Pinpoint the cell where the given text exists, returning its [X, Y] midpoint coordinate. 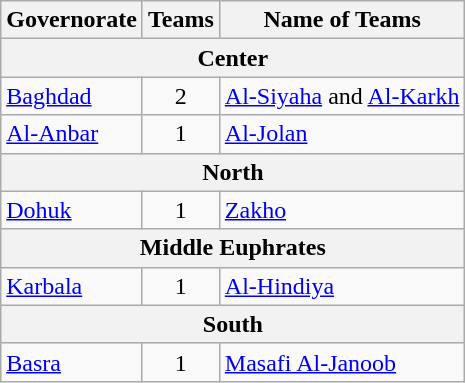
Zakho [342, 210]
Teams [180, 20]
South [233, 324]
Basra [72, 362]
Al-Anbar [72, 134]
Governorate [72, 20]
Al-Jolan [342, 134]
Center [233, 58]
Middle Euphrates [233, 248]
2 [180, 96]
Al-Siyaha and Al-Karkh [342, 96]
Karbala [72, 286]
Al-Hindiya [342, 286]
Name of Teams [342, 20]
North [233, 172]
Dohuk [72, 210]
Masafi Al-Janoob [342, 362]
Baghdad [72, 96]
